From the cell containing the given text, extract its center point as [X, Y] coordinate. 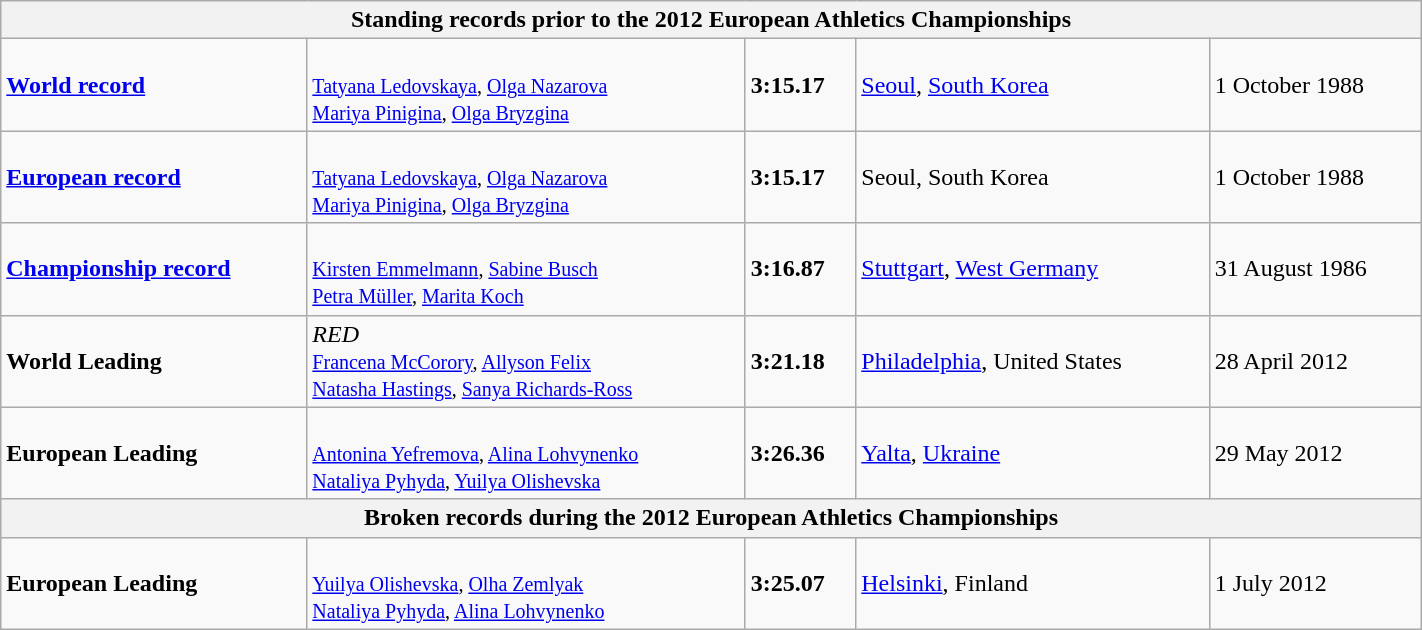
Philadelphia, United States [1032, 361]
3:25.07 [800, 583]
Standing records prior to the 2012 European Athletics Championships [711, 20]
31 August 1986 [1315, 269]
Antonina Yefremova, Alina LohvynenkoNataliya Pyhyda, Yuilya Olishevska [526, 453]
Yalta, Ukraine [1032, 453]
3:21.18 [800, 361]
3:26.36 [800, 453]
Kirsten Emmelmann, Sabine BuschPetra Müller, Marita Koch [526, 269]
Stuttgart, West Germany [1032, 269]
29 May 2012 [1315, 453]
European record [154, 177]
28 April 2012 [1315, 361]
1 July 2012 [1315, 583]
Yuilya Olishevska, Olha Zemlyak Nataliya Pyhyda, Alina Lohvynenko [526, 583]
Championship record [154, 269]
REDFrancena McCorory, Allyson FelixNatasha Hastings, Sanya Richards-Ross [526, 361]
Helsinki, Finland [1032, 583]
World Leading [154, 361]
Broken records during the 2012 European Athletics Championships [711, 518]
World record [154, 85]
3:16.87 [800, 269]
